Extract the (x, y) coordinate from the center of the cell holding the provided text.  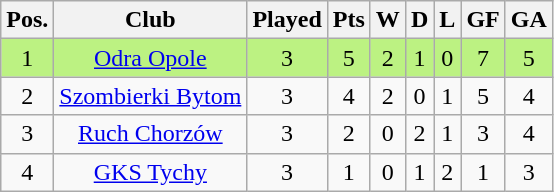
Ruch Chorzów (150, 134)
Odra Opole (150, 58)
7 (483, 58)
GKS Tychy (150, 172)
Szombierki Bytom (150, 96)
Club (150, 20)
W (388, 20)
GF (483, 20)
Pts (348, 20)
L (448, 20)
Played (287, 20)
GA (528, 20)
Pos. (28, 20)
D (419, 20)
